Detect which cell encompasses the target text, then output its (X, Y) center coordinate. 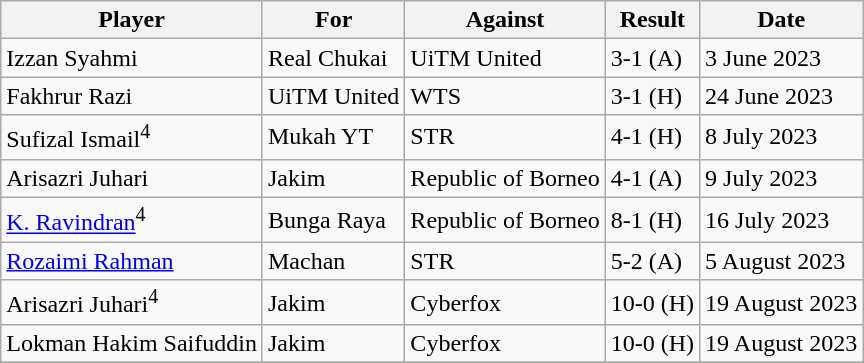
Real Chukai (333, 58)
Arisazri Juhari (132, 178)
5-2 (A) (652, 261)
4-1 (H) (652, 138)
Machan (333, 261)
Izzan Syahmi (132, 58)
9 July 2023 (782, 178)
K. Ravindran4 (132, 220)
3-1 (A) (652, 58)
Player (132, 20)
8 July 2023 (782, 138)
24 June 2023 (782, 96)
Mukah YT (333, 138)
For (333, 20)
3-1 (H) (652, 96)
16 July 2023 (782, 220)
Arisazri Juhari4 (132, 302)
Lokman Hakim Saifuddin (132, 344)
Date (782, 20)
Bunga Raya (333, 220)
4-1 (A) (652, 178)
8-1 (H) (652, 220)
3 June 2023 (782, 58)
Rozaimi Rahman (132, 261)
WTS (505, 96)
Fakhrur Razi (132, 96)
Against (505, 20)
5 August 2023 (782, 261)
Sufizal Ismail4 (132, 138)
Result (652, 20)
